Determine the [X, Y] coordinate at the center of the cell enclosing the given text.  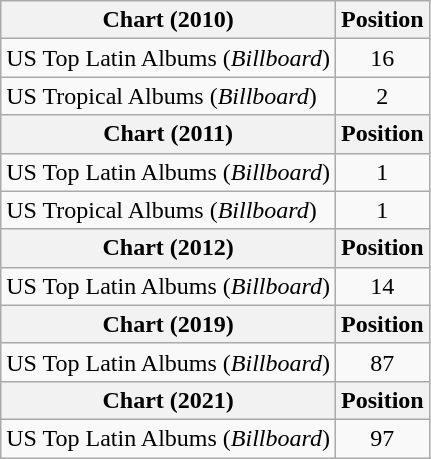
2 [382, 96]
Chart (2012) [168, 248]
Chart (2010) [168, 20]
Chart (2011) [168, 134]
87 [382, 362]
16 [382, 58]
Chart (2019) [168, 324]
14 [382, 286]
97 [382, 438]
Chart (2021) [168, 400]
